Return [X, Y] of the center of cell containing provided text 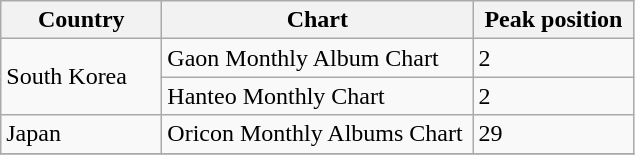
South Korea [82, 77]
29 [554, 134]
Japan [82, 134]
Oricon Monthly Albums Chart [318, 134]
Peak position [554, 20]
Country [82, 20]
Hanteo Monthly Chart [318, 96]
Chart [318, 20]
Gaon Monthly Album Chart [318, 58]
